Return the (x, y) coordinate for the center point of the cell that contains the specified text.  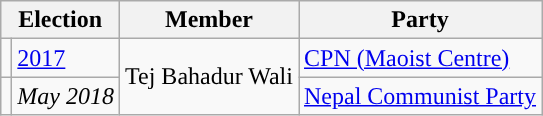
2017 (66, 58)
Election (60, 20)
Member (210, 20)
CPN (Maoist Centre) (420, 58)
Tej Bahadur Wali (210, 77)
Party (420, 20)
Nepal Communist Party (420, 96)
May 2018 (66, 96)
